Locate the cell with the specified text and output its [X, Y] center coordinate. 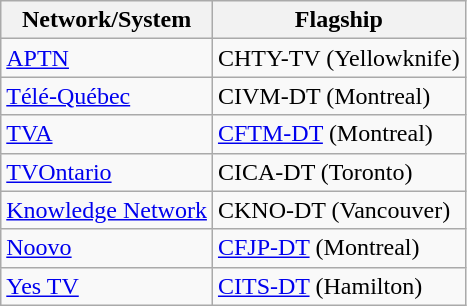
TVOntario [107, 172]
Network/System [107, 20]
Télé-Québec [107, 96]
Flagship [338, 20]
CFJP-DT (Montreal) [338, 248]
Noovo [107, 248]
APTN [107, 58]
Yes TV [107, 286]
TVA [107, 134]
CKNO-DT (Vancouver) [338, 210]
CHTY-TV (Yellowknife) [338, 58]
CITS-DT (Hamilton) [338, 286]
CFTM-DT (Montreal) [338, 134]
Knowledge Network [107, 210]
CIVM-DT (Montreal) [338, 96]
CICA-DT (Toronto) [338, 172]
